Scan for the cell matching the given text and deliver its [x, y] coordinate at center. 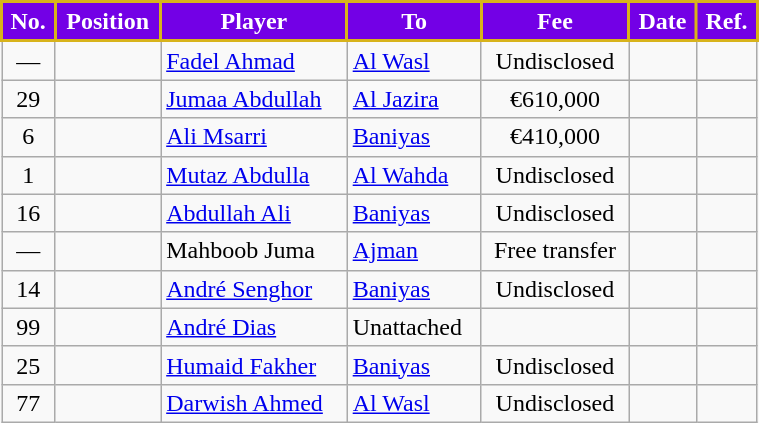
Jumaa Abdullah [254, 99]
Abdullah Ali [254, 213]
Ali Msarri [254, 137]
Date [662, 22]
Fee [555, 22]
14 [28, 289]
Ref. [726, 22]
Al Jazira [414, 99]
To [414, 22]
99 [28, 327]
16 [28, 213]
25 [28, 365]
Humaid Fakher [254, 365]
Ajman [414, 251]
Fadel Ahmad [254, 60]
Position [108, 22]
1 [28, 175]
Free transfer [555, 251]
André Senghor [254, 289]
Unattached [414, 327]
Mahboob Juma [254, 251]
€410,000 [555, 137]
Mutaz Abdulla [254, 175]
Al Wahda [414, 175]
Darwish Ahmed [254, 403]
André Dias [254, 327]
€610,000 [555, 99]
6 [28, 137]
No. [28, 22]
Player [254, 22]
77 [28, 403]
29 [28, 99]
